Return the (X, Y) coordinate for the center point of the cell that contains the specified text.  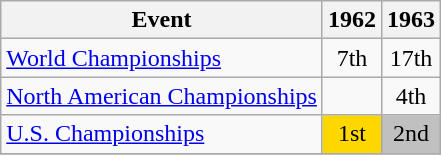
World Championships (162, 58)
4th (412, 96)
1st (352, 134)
North American Championships (162, 96)
7th (352, 58)
1962 (352, 20)
Event (162, 20)
17th (412, 58)
U.S. Championships (162, 134)
2nd (412, 134)
1963 (412, 20)
